Pinpoint the cell where the given text exists, returning its (x, y) midpoint coordinate. 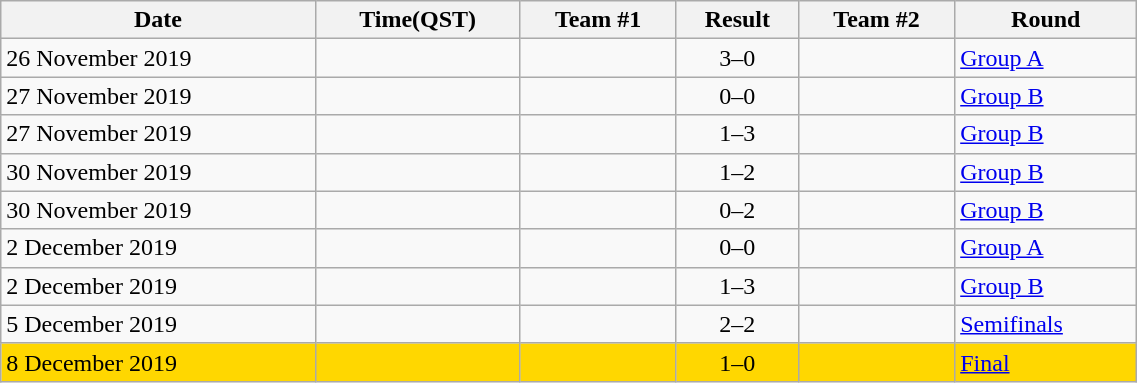
Date (158, 20)
3–0 (737, 58)
Round (1046, 20)
Result (737, 20)
Team #1 (598, 20)
5 December 2019 (158, 324)
Final (1046, 362)
0–2 (737, 210)
Time(QST) (418, 20)
Semifinals (1046, 324)
26 November 2019 (158, 58)
1–2 (737, 172)
8 December 2019 (158, 362)
Team #2 (877, 20)
2–2 (737, 324)
1–0 (737, 362)
